Scan for the cell matching the given text and deliver its [X, Y] coordinate at center. 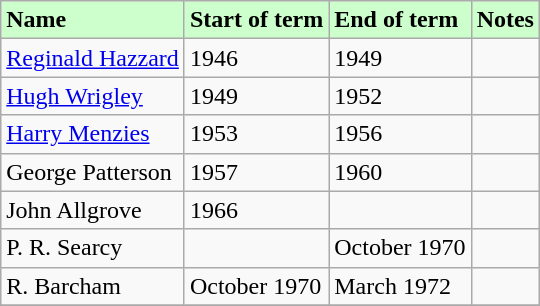
R. Barcham [93, 286]
1946 [256, 58]
End of term [400, 20]
1953 [256, 134]
March 1972 [400, 286]
1957 [256, 172]
Reginald Hazzard [93, 58]
Notes [505, 20]
1956 [400, 134]
John Allgrove [93, 210]
George Patterson [93, 172]
Hugh Wrigley [93, 96]
Name [93, 20]
Harry Menzies [93, 134]
1966 [256, 210]
1952 [400, 96]
P. R. Searcy [93, 248]
1960 [400, 172]
Start of term [256, 20]
